Detect which cell encompasses the target text, then output its [X, Y] center coordinate. 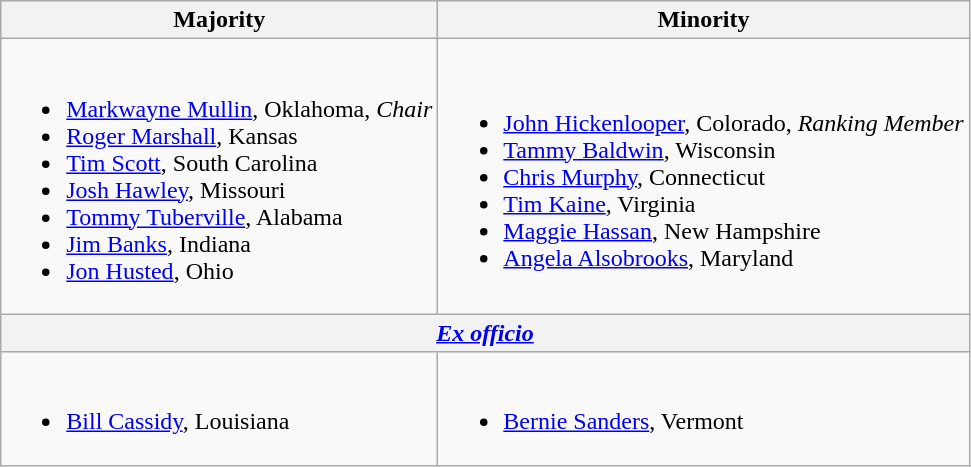
Bernie Sanders, Vermont [704, 408]
Majority [220, 20]
Bill Cassidy, Louisiana [220, 408]
Ex officio [485, 333]
Minority [704, 20]
